Return [x, y] of the center of cell containing provided text 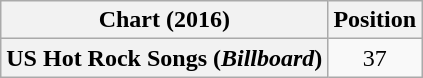
Position [375, 20]
37 [375, 58]
US Hot Rock Songs (Billboard) [164, 58]
Chart (2016) [164, 20]
